Scan for the cell matching the given text and deliver its [X, Y] coordinate at center. 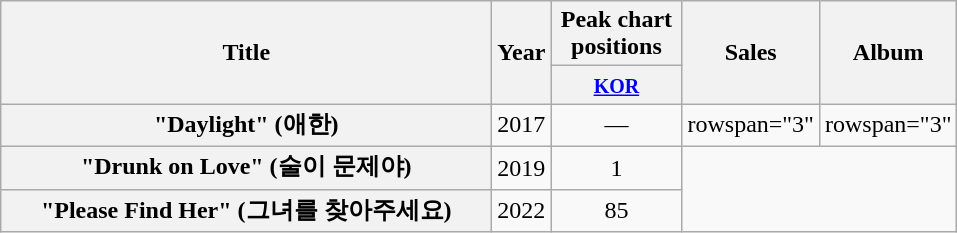
Sales [751, 52]
1 [616, 168]
— [616, 126]
Album [888, 52]
85 [616, 210]
"Please Find Her" (그녀를 찾아주세요) [246, 210]
"Daylight" (애한) [246, 126]
Year [522, 52]
Peak chart positions [616, 34]
2017 [522, 126]
2022 [522, 210]
Title [246, 52]
"Drunk on Love" (술이 문제야) [246, 168]
KOR [616, 85]
2019 [522, 168]
